Return the (x, y) coordinate for the center point of the cell that contains the specified text.  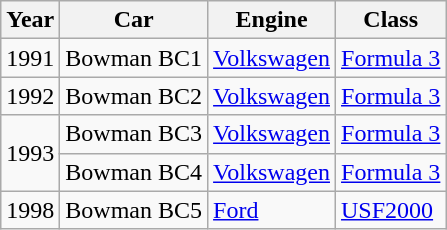
1993 (30, 153)
Engine (272, 20)
Year (30, 20)
1998 (30, 210)
USF2000 (391, 210)
Bowman BC3 (134, 134)
Bowman BC1 (134, 58)
Ford (272, 210)
Bowman BC4 (134, 172)
1992 (30, 96)
Bowman BC2 (134, 96)
Bowman BC5 (134, 210)
1991 (30, 58)
Class (391, 20)
Car (134, 20)
